For the text-containing cell, return its midpoint in (X, Y) coordinate format. 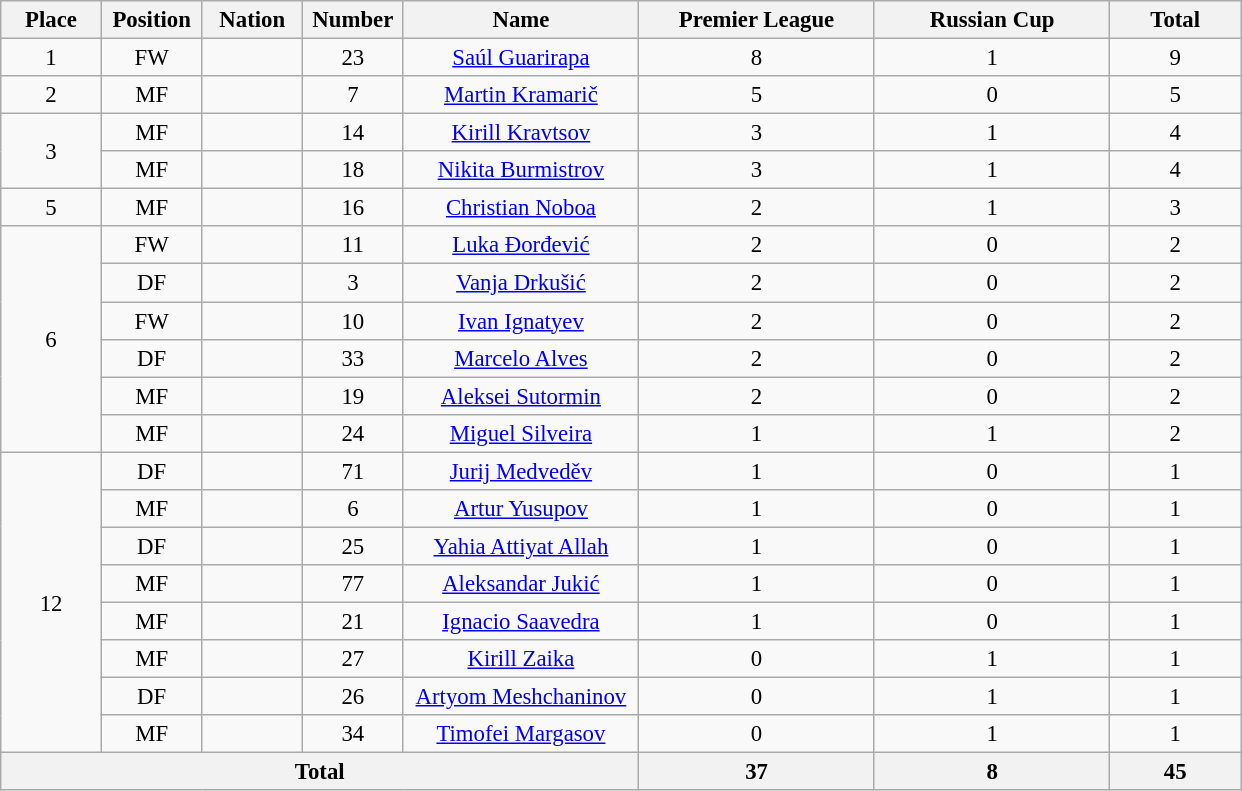
21 (354, 621)
Aleksandar Jukić (521, 584)
Miguel Silveira (521, 433)
34 (354, 734)
Luka Đorđević (521, 245)
11 (354, 245)
Premier League (757, 20)
Yahia Attiyat Allah (521, 546)
9 (1176, 58)
Christian Noboa (521, 208)
Timofei Margasov (521, 734)
Name (521, 20)
Artur Yusupov (521, 509)
Saúl Guarirapa (521, 58)
7 (354, 95)
10 (354, 321)
33 (354, 358)
37 (757, 772)
Nation (252, 20)
19 (354, 396)
71 (354, 471)
25 (354, 546)
Place (52, 20)
27 (354, 659)
Aleksei Sutormin (521, 396)
Kirill Zaika (521, 659)
Martin Kramarič (521, 95)
23 (354, 58)
24 (354, 433)
Jurij Medveděv (521, 471)
Marcelo Alves (521, 358)
26 (354, 697)
14 (354, 133)
16 (354, 208)
Nikita Burmistrov (521, 170)
Vanja Drkušić (521, 283)
Position (152, 20)
Kirill Kravtsov (521, 133)
Ivan Ignatyev (521, 321)
18 (354, 170)
Ignacio Saavedra (521, 621)
Artyom Meshchaninov (521, 697)
Russian Cup (992, 20)
12 (52, 602)
45 (1176, 772)
77 (354, 584)
Number (354, 20)
